Identify which cell holds the provided text, then report its (x, y) central coordinate. 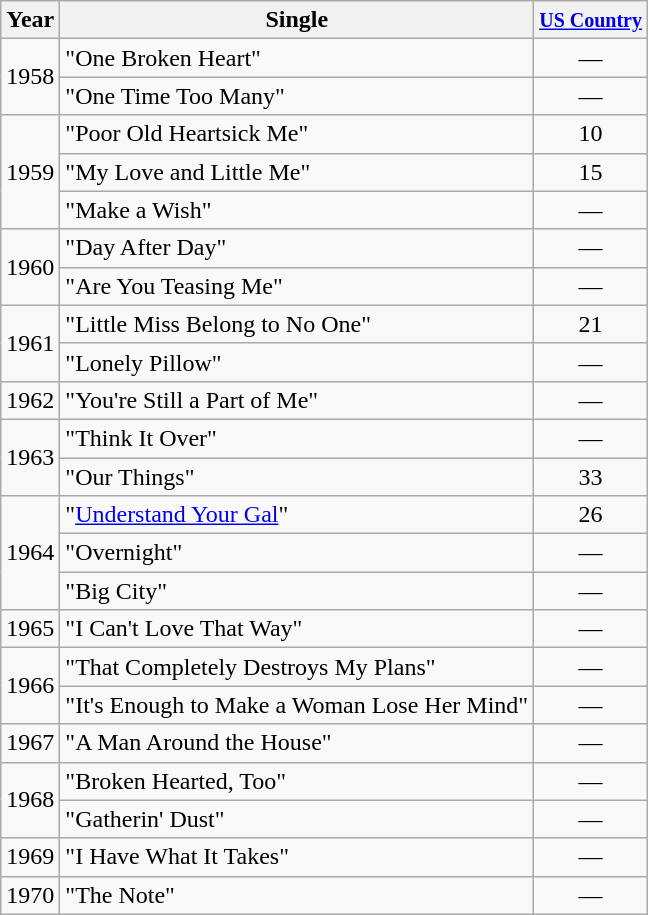
"Poor Old Heartsick Me" (297, 134)
26 (591, 515)
"The Note" (297, 895)
"Our Things" (297, 477)
10 (591, 134)
1969 (30, 857)
"I Can't Love That Way" (297, 629)
"Broken Hearted, Too" (297, 781)
"I Have What It Takes" (297, 857)
1965 (30, 629)
"Big City" (297, 591)
1958 (30, 77)
1968 (30, 800)
"My Love and Little Me" (297, 172)
1962 (30, 400)
1961 (30, 343)
1960 (30, 267)
1967 (30, 743)
"Overnight" (297, 553)
"Make a Wish" (297, 210)
1970 (30, 895)
1966 (30, 686)
"One Time Too Many" (297, 96)
"That Completely Destroys My Plans" (297, 667)
"It's Enough to Make a Woman Lose Her Mind" (297, 705)
Year (30, 20)
"You're Still a Part of Me" (297, 400)
"One Broken Heart" (297, 58)
"A Man Around the House" (297, 743)
1964 (30, 553)
"Gatherin' Dust" (297, 819)
1963 (30, 457)
21 (591, 324)
15 (591, 172)
US Country (591, 20)
Single (297, 20)
"Lonely Pillow" (297, 362)
"Little Miss Belong to No One" (297, 324)
"Day After Day" (297, 248)
33 (591, 477)
"Think It Over" (297, 438)
"Understand Your Gal" (297, 515)
"Are You Teasing Me" (297, 286)
1959 (30, 172)
